Provide the (X, Y) coordinate of the cell's center where the given text is located.  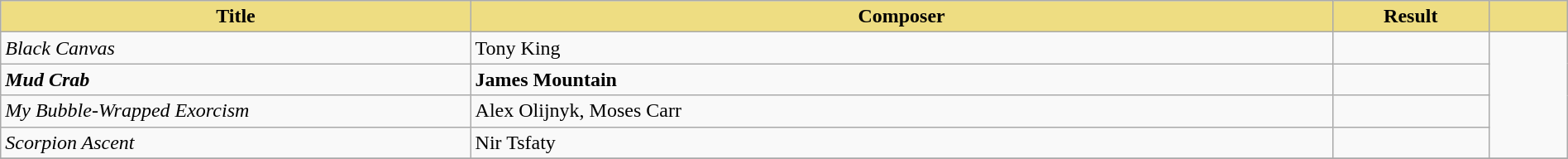
Nir Tsfaty (901, 142)
Result (1411, 17)
My Bubble-Wrapped Exorcism (236, 111)
Title (236, 17)
Black Canvas (236, 48)
Scorpion Ascent (236, 142)
Alex Olijnyk, Moses Carr (901, 111)
Tony King (901, 48)
Composer (901, 17)
Mud Crab (236, 79)
James Mountain (901, 79)
